Return the (X, Y) coordinate for the center point of the cell that contains the specified text.  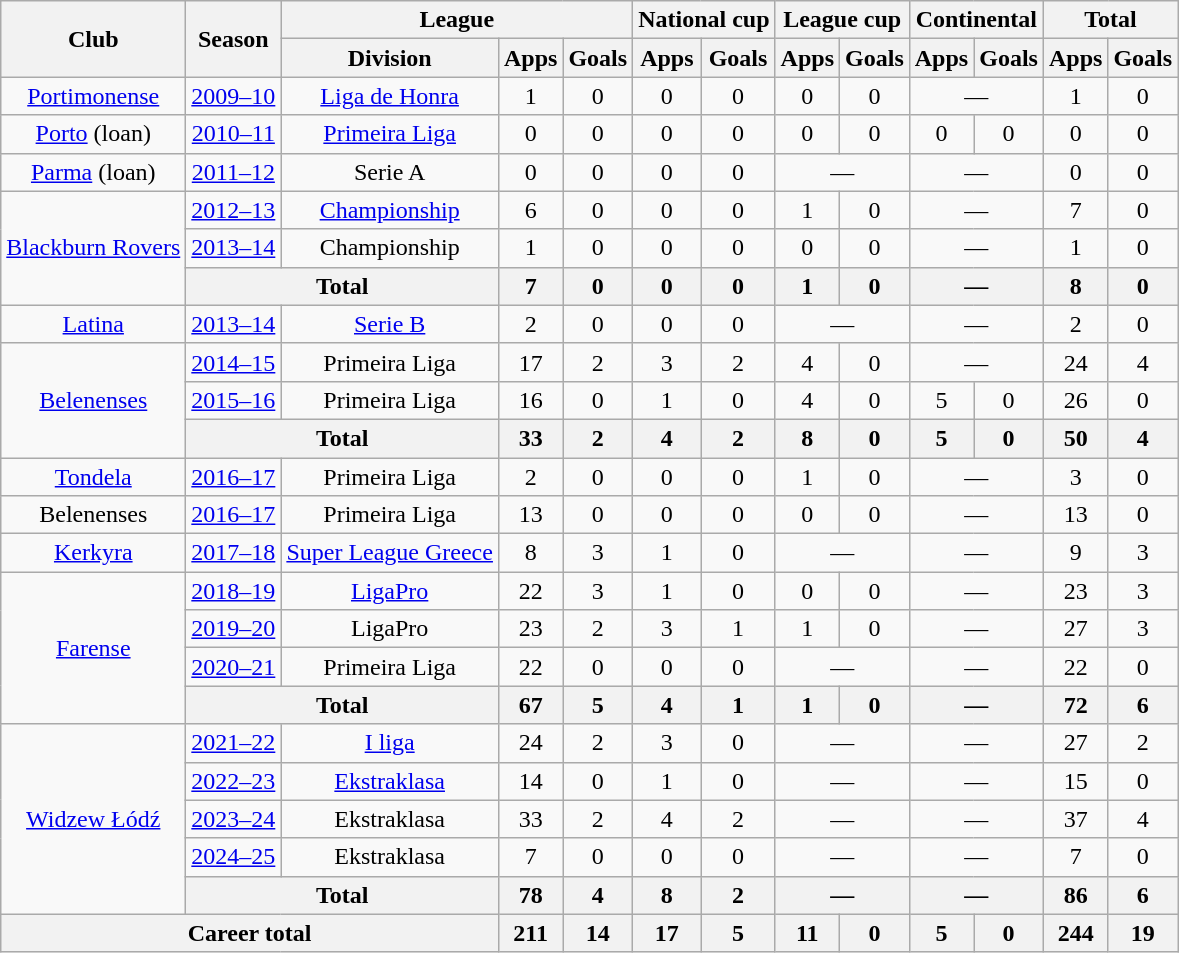
Serie B (390, 324)
2014–15 (234, 362)
2010–11 (234, 134)
Liga de Honra (390, 96)
Farense (94, 648)
50 (1075, 438)
2011–12 (234, 172)
15 (1075, 781)
11 (807, 933)
67 (530, 705)
Blackburn Rovers (94, 248)
Widzew Łódź (94, 819)
Continental (976, 20)
League cup (842, 20)
Division (390, 58)
16 (530, 400)
78 (530, 895)
72 (1075, 705)
19 (1143, 933)
2022–23 (234, 781)
Super League Greece (390, 553)
37 (1075, 819)
Parma (loan) (94, 172)
Serie A (390, 172)
League (457, 20)
2024–25 (234, 857)
2019–20 (234, 629)
Latina (94, 324)
Career total (250, 933)
244 (1075, 933)
National cup (704, 20)
9 (1075, 553)
Tondela (94, 477)
2015–16 (234, 400)
2018–19 (234, 591)
2009–10 (234, 96)
211 (530, 933)
86 (1075, 895)
Club (94, 39)
I liga (390, 743)
2021–22 (234, 743)
Porto (loan) (94, 134)
2023–24 (234, 819)
Season (234, 39)
2012–13 (234, 210)
Kerkyra (94, 553)
2020–21 (234, 667)
Portimonense (94, 96)
26 (1075, 400)
2017–18 (234, 553)
